For the text-containing cell, return its midpoint in (x, y) coordinate format. 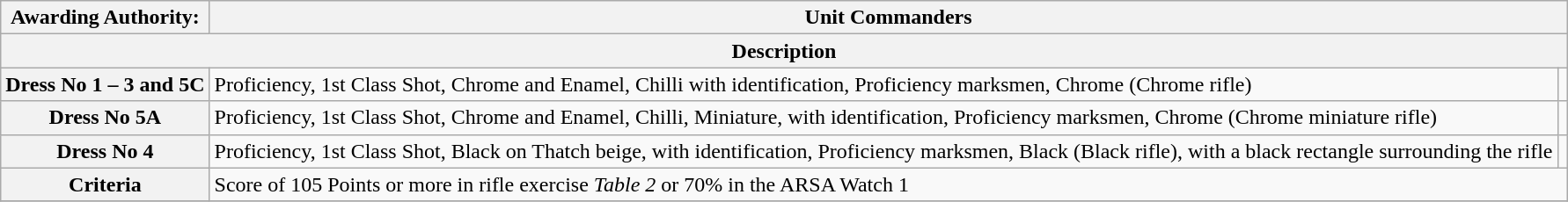
Dress No 5A (106, 118)
Dress No 1 – 3 and 5C (106, 84)
Dress No 4 (106, 151)
Description (784, 51)
Proficiency, 1st Class Shot, Chrome and Enamel, Chilli with identification, Proficiency marksmen, Chrome (Chrome rifle) (883, 84)
Unit Commanders (889, 18)
Proficiency, 1st Class Shot, Chrome and Enamel, Chilli, Miniature, with identification, Proficiency marksmen, Chrome (Chrome miniature rifle) (883, 118)
Awarding Authority: (106, 18)
Score of 105 Points or more in rifle exercise Table 2 or 70% in the ARSA Watch 1 (889, 184)
Criteria (106, 184)
